Pinpoint the cell where the given text exists, returning its [X, Y] midpoint coordinate. 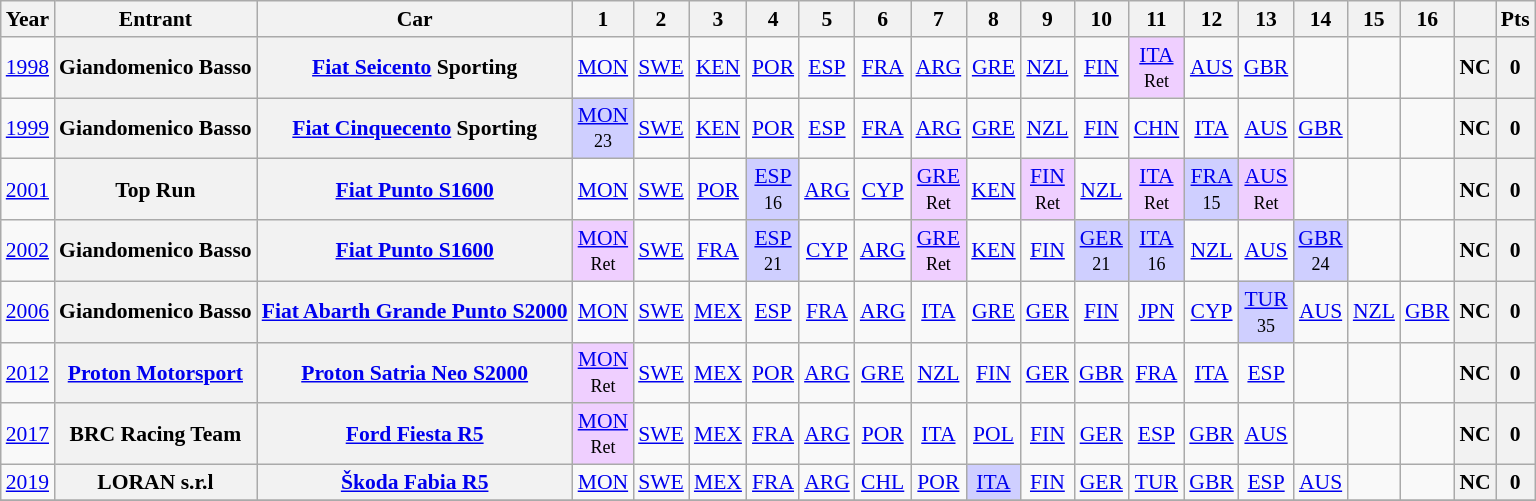
FINRet [1048, 190]
TUR35 [1266, 312]
POL [993, 434]
11 [1157, 19]
2002 [28, 250]
2012 [28, 372]
4 [773, 19]
6 [883, 19]
16 [1428, 19]
FRA15 [1212, 190]
ESP21 [773, 250]
2019 [28, 483]
Proton Motorsport [156, 372]
15 [1374, 19]
LORAN s.r.l [156, 483]
Ford Fiesta R5 [415, 434]
10 [1102, 19]
1 [604, 19]
Year [28, 19]
AUSRet [1266, 190]
Fiat Cinquecento Sporting [415, 128]
ITA16 [1157, 250]
MON23 [604, 128]
2017 [28, 434]
Entrant [156, 19]
ESP16 [773, 190]
Pts [1516, 19]
14 [1320, 19]
9 [1048, 19]
GBR24 [1320, 250]
12 [1212, 19]
Car [415, 19]
8 [993, 19]
2006 [28, 312]
GER21 [1102, 250]
TUR [1157, 483]
7 [939, 19]
2 [661, 19]
1999 [28, 128]
1998 [28, 68]
Fiat Abarth Grande Punto S2000 [415, 312]
5 [827, 19]
Fiat Seicento Sporting [415, 68]
3 [718, 19]
Škoda Fabia R5 [415, 483]
13 [1266, 19]
BRC Racing Team [156, 434]
CHL [883, 483]
CHN [1157, 128]
Top Run [156, 190]
Proton Satria Neo S2000 [415, 372]
JPN [1157, 312]
2001 [28, 190]
